Identify which cell holds the provided text, then report its [x, y] central coordinate. 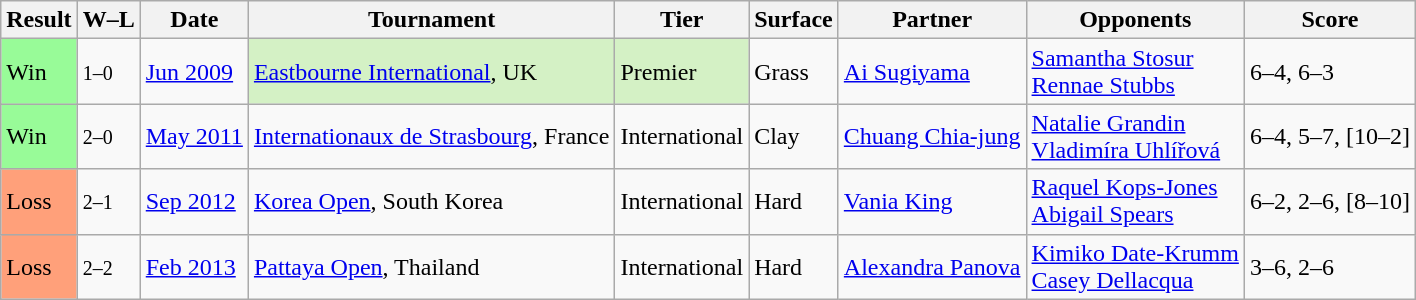
2–0 [108, 136]
Pattaya Open, Thailand [432, 266]
Alexandra Panova [932, 266]
Partner [932, 20]
2–1 [108, 202]
Vania King [932, 202]
Samantha Stosur Rennae Stubbs [1135, 72]
Korea Open, South Korea [432, 202]
Raquel Kops-Jones Abigail Spears [1135, 202]
6–4, 5–7, [10–2] [1330, 136]
3–6, 2–6 [1330, 266]
6–2, 2–6, [8–10] [1330, 202]
Tournament [432, 20]
Feb 2013 [194, 266]
6–4, 6–3 [1330, 72]
Ai Sugiyama [932, 72]
Result [39, 20]
Tier [682, 20]
Opponents [1135, 20]
Eastbourne International, UK [432, 72]
Clay [794, 136]
Natalie Grandin Vladimíra Uhlířová [1135, 136]
Internationaux de Strasbourg, France [432, 136]
2–2 [108, 266]
Grass [794, 72]
May 2011 [194, 136]
Score [1330, 20]
Premier [682, 72]
Surface [794, 20]
1–0 [108, 72]
Jun 2009 [194, 72]
Sep 2012 [194, 202]
W–L [108, 20]
Chuang Chia-jung [932, 136]
Date [194, 20]
Kimiko Date-Krumm Casey Dellacqua [1135, 266]
